Locate the cell with the specified text and output its (X, Y) center coordinate. 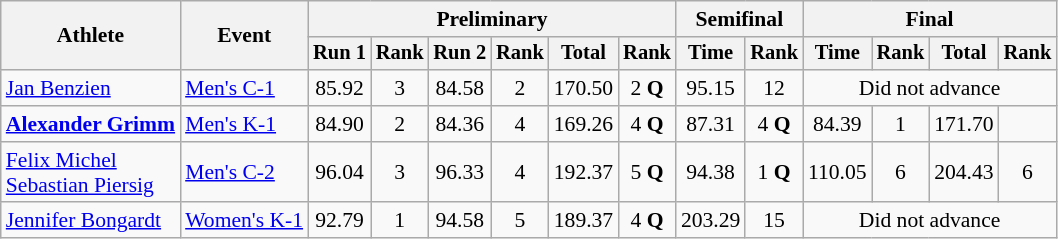
2 Q (647, 88)
Event (244, 36)
1 Q (774, 172)
92.79 (340, 221)
189.37 (584, 221)
84.90 (340, 124)
Alexander Grimm (90, 124)
Athlete (90, 36)
110.05 (838, 172)
Jan Benzien (90, 88)
15 (774, 221)
85.92 (340, 88)
96.04 (340, 172)
Women's K-1 (244, 221)
Men's C-2 (244, 172)
84.58 (460, 88)
Men's K-1 (244, 124)
203.29 (710, 221)
Felix MichelSebastian Piersig (90, 172)
84.36 (460, 124)
170.50 (584, 88)
Men's C-1 (244, 88)
94.38 (710, 172)
95.15 (710, 88)
Final (930, 19)
87.31 (710, 124)
Semifinal (740, 19)
Run 2 (460, 54)
5 Q (647, 172)
204.43 (964, 172)
171.70 (964, 124)
Jennifer Bongardt (90, 221)
84.39 (838, 124)
96.33 (460, 172)
169.26 (584, 124)
5 (520, 221)
Preliminary (492, 19)
12 (774, 88)
Run 1 (340, 54)
192.37 (584, 172)
94.58 (460, 221)
